Pinpoint the cell where the given text exists, returning its (x, y) midpoint coordinate. 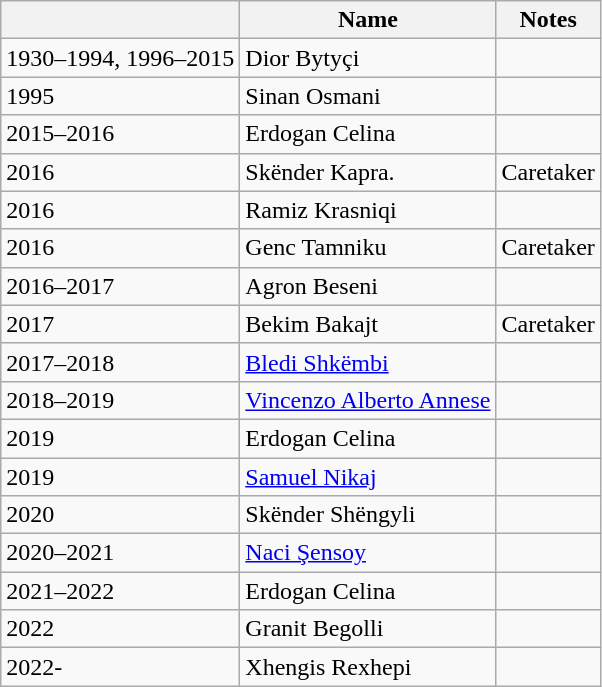
2021–2022 (120, 591)
2017 (120, 324)
Granit Begolli (368, 629)
2016–2017 (120, 286)
Samuel Nikaj (368, 477)
Notes (548, 20)
2017–2018 (120, 362)
Xhengis Rexhepi (368, 667)
2015–2016 (120, 134)
Vincenzo Alberto Annese (368, 400)
Skënder Shëngyli (368, 515)
1930–1994, 1996–2015 (120, 58)
Skënder Kapra. (368, 172)
1995 (120, 96)
Dior Bytyçi (368, 58)
Bledi Shkëmbi (368, 362)
2022- (120, 667)
Sinan Osmani (368, 96)
Bekim Bakajt (368, 324)
Agron Beseni (368, 286)
Naci Şensoy (368, 553)
2020 (120, 515)
Name (368, 20)
2018–2019 (120, 400)
Ramiz Krasniqi (368, 210)
2020–2021 (120, 553)
2022 (120, 629)
Genc Tamniku (368, 248)
